For the text-containing cell, return its midpoint in (x, y) coordinate format. 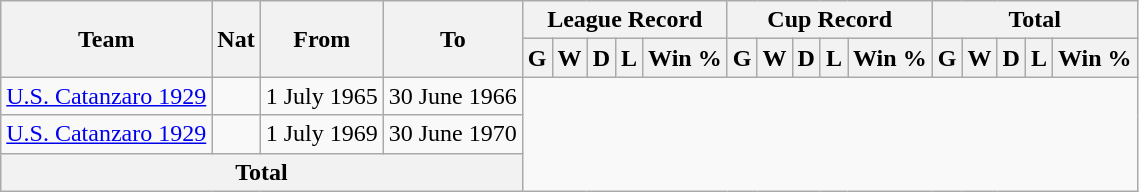
1 July 1965 (322, 96)
30 June 1970 (452, 134)
1 July 1969 (322, 134)
From (322, 39)
Nat (236, 39)
To (452, 39)
League Record (624, 20)
30 June 1966 (452, 96)
Cup Record (830, 20)
Team (106, 39)
